Extract the (x, y) coordinate from the center of the cell holding the provided text.  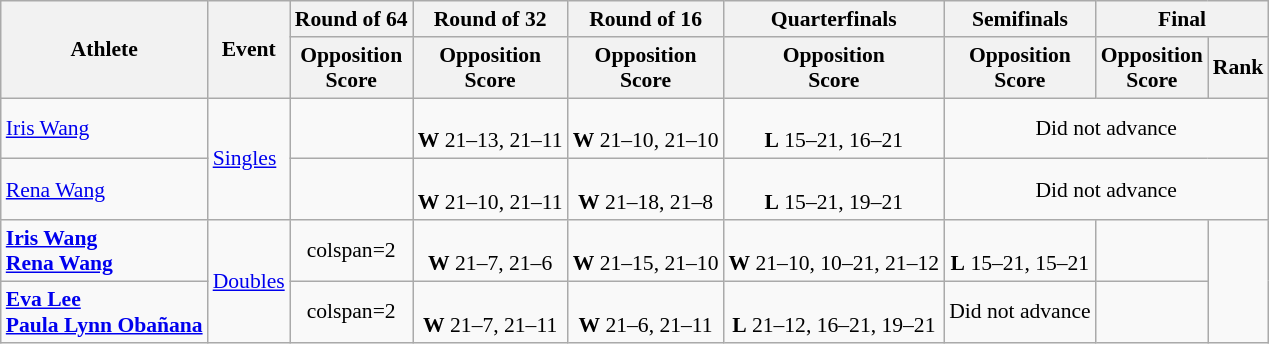
W 21–7, 21–11 (490, 312)
L 15–21, 15–21 (1020, 250)
Eva LeePaula Lynn Obañana (104, 312)
Round of 32 (490, 19)
W 21–7, 21–6 (490, 250)
Rank (1238, 68)
W 21–13, 21–11 (490, 128)
L 15–21, 16–21 (834, 128)
L 15–21, 19–21 (834, 190)
Iris WangRena Wang (104, 250)
Semifinals (1020, 19)
W 21–6, 21–11 (646, 312)
Event (249, 50)
W 21–10, 10–21, 21–12 (834, 250)
W 21–10, 21–11 (490, 190)
Doubles (249, 281)
W 21–15, 21–10 (646, 250)
Singles (249, 159)
Athlete (104, 50)
Round of 64 (352, 19)
Quarterfinals (834, 19)
Round of 16 (646, 19)
W 21–10, 21–10 (646, 128)
Rena Wang (104, 190)
Iris Wang (104, 128)
W 21–18, 21–8 (646, 190)
Final (1182, 19)
L 21–12, 16–21, 19–21 (834, 312)
